Detect which cell encompasses the target text, then output its (X, Y) center coordinate. 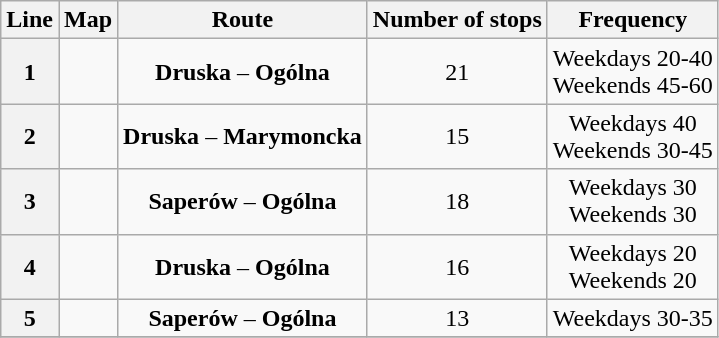
Weekdays 40Weekends 30-45 (632, 136)
Route (243, 20)
Map (88, 20)
2 (30, 136)
4 (30, 266)
5 (30, 318)
16 (457, 266)
18 (457, 202)
Weekdays 30Weekends 30 (632, 202)
Line (30, 20)
3 (30, 202)
Weekdays 20Weekends 20 (632, 266)
21 (457, 72)
Frequency (632, 20)
Weekdays 30-35 (632, 318)
Druska – Marymoncka (243, 136)
15 (457, 136)
1 (30, 72)
Weekdays 20-40Weekends 45-60 (632, 72)
Number of stops (457, 20)
13 (457, 318)
